Determine the (X, Y) coordinate at the center of the cell enclosing the given text.  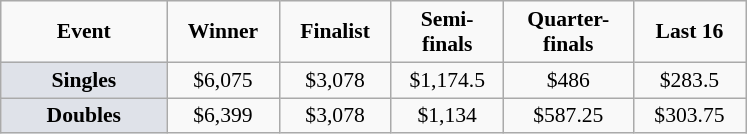
Finalist (335, 32)
$1,134 (447, 116)
Last 16 (689, 32)
$6,075 (223, 80)
$1,174.5 (447, 80)
Singles (84, 80)
$6,399 (223, 116)
Winner (223, 32)
$283.5 (689, 80)
Event (84, 32)
$587.25 (568, 116)
Doubles (84, 116)
$303.75 (689, 116)
Quarter-finals (568, 32)
Semi-finals (447, 32)
$486 (568, 80)
